Extract the [x, y] coordinate from the center of the cell holding the provided text.  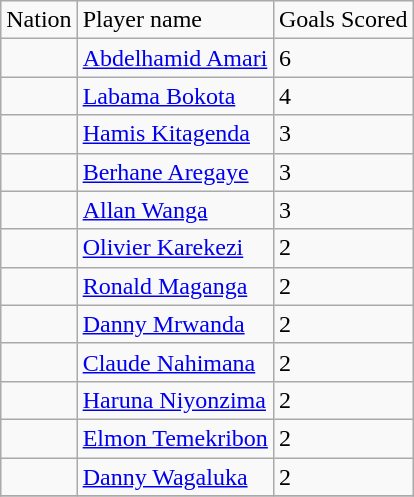
Allan Wanga [175, 210]
Abdelhamid Amari [175, 58]
Danny Wagaluka [175, 477]
Goals Scored [343, 20]
Berhane Aregaye [175, 172]
Olivier Karekezi [175, 248]
Haruna Niyonzima [175, 400]
Hamis Kitagenda [175, 134]
4 [343, 96]
6 [343, 58]
Elmon Temekribon [175, 438]
Nation [39, 20]
Danny Mrwanda [175, 324]
Player name [175, 20]
Claude Nahimana [175, 362]
Ronald Maganga [175, 286]
Labama Bokota [175, 96]
